For the text-containing cell, return its midpoint in [X, Y] coordinate format. 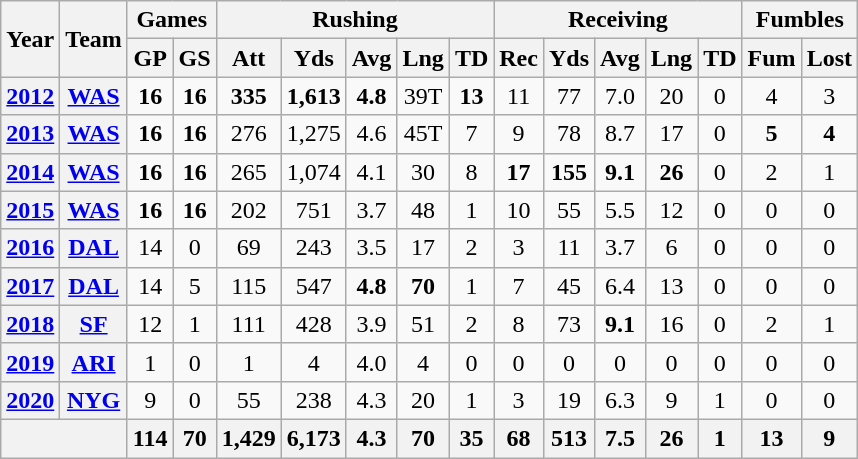
1,074 [314, 172]
77 [568, 96]
1,429 [248, 438]
2019 [30, 362]
51 [423, 324]
NYG [94, 400]
513 [568, 438]
111 [248, 324]
ARI [94, 362]
335 [248, 96]
73 [568, 324]
428 [314, 324]
Rushing [355, 20]
114 [150, 438]
48 [423, 210]
1,275 [314, 134]
7.0 [620, 96]
10 [519, 210]
Rec [519, 58]
155 [568, 172]
6.3 [620, 400]
Team [94, 39]
238 [314, 400]
2014 [30, 172]
Fum [772, 58]
5.5 [620, 210]
Fumbles [800, 20]
GP [150, 58]
243 [314, 248]
4.6 [372, 134]
Year [30, 39]
45 [568, 286]
8.7 [620, 134]
2015 [30, 210]
68 [519, 438]
2012 [30, 96]
Games [172, 20]
2016 [30, 248]
4.0 [372, 362]
6.4 [620, 286]
7.5 [620, 438]
30 [423, 172]
2018 [30, 324]
19 [568, 400]
SF [94, 324]
69 [248, 248]
Att [248, 58]
276 [248, 134]
3.9 [372, 324]
6 [671, 248]
202 [248, 210]
Receiving [618, 20]
45T [423, 134]
2013 [30, 134]
39T [423, 96]
35 [471, 438]
78 [568, 134]
6,173 [314, 438]
115 [248, 286]
751 [314, 210]
265 [248, 172]
Lost [829, 58]
2017 [30, 286]
1,613 [314, 96]
2020 [30, 400]
4.1 [372, 172]
547 [314, 286]
3.5 [372, 248]
GS [194, 58]
